Output the [X, Y] coordinate of the center of the cell containing the given text.  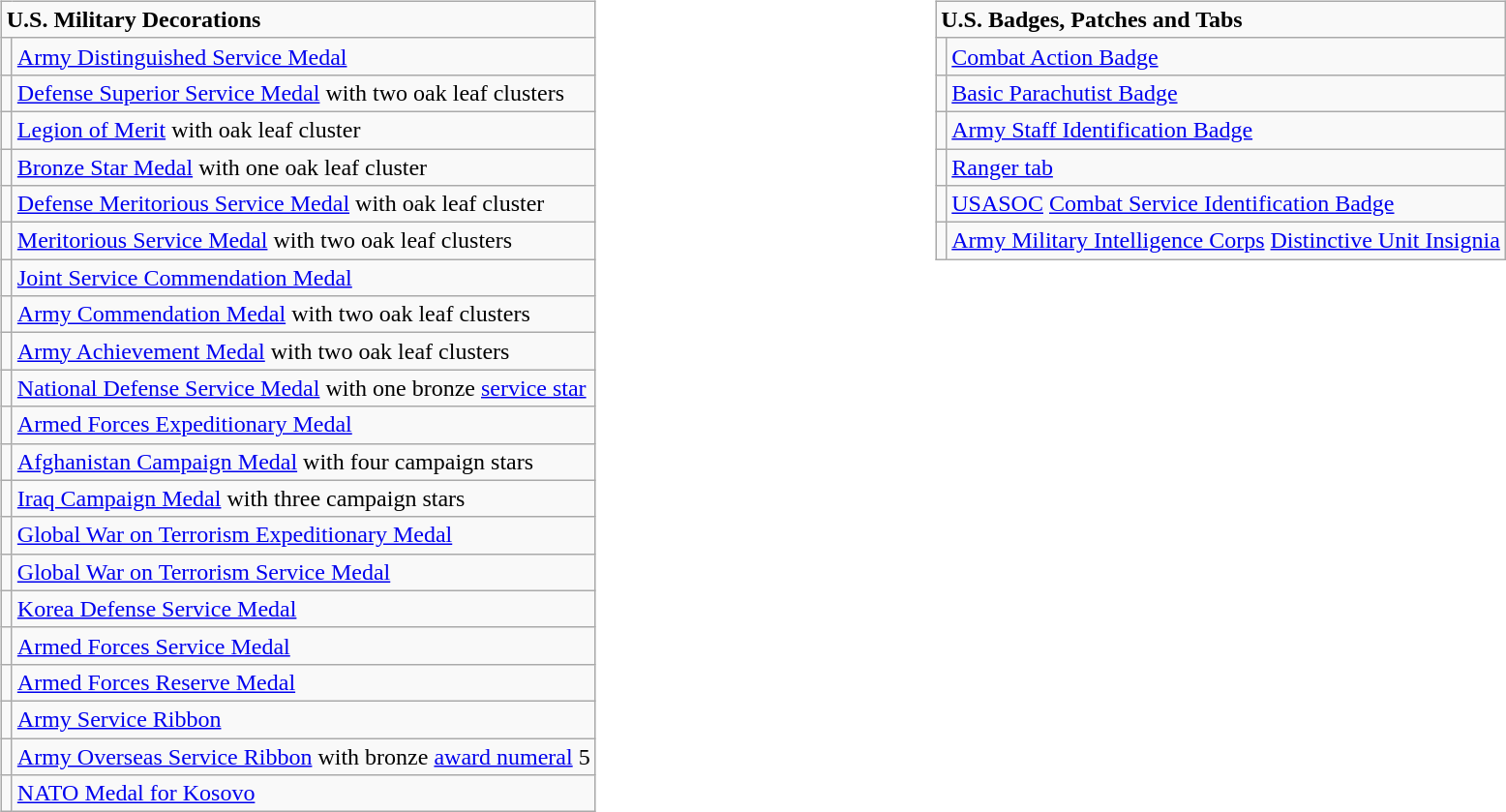
Armed Forces Reserve Medal [304, 682]
Afghanistan Campaign Medal with four campaign stars [304, 462]
Army Commendation Medal with two oak leaf clusters [304, 315]
Global War on Terrorism Expeditionary Medal [304, 535]
Combat Action Badge [1226, 56]
NATO Medal for Kosovo [304, 794]
Ranger tab [1226, 167]
Global War on Terrorism Service Medal [304, 572]
Defense Meritorious Service Medal with oak leaf cluster [304, 204]
Defense Superior Service Medal with two oak leaf clusters [304, 93]
USASOC Combat Service Identification Badge [1226, 204]
Bronze Star Medal with one oak leaf cluster [304, 167]
Army Overseas Service Ribbon with bronze award numeral 5 [304, 756]
Korea Defense Service Medal [304, 609]
Armed Forces Expeditionary Medal [304, 425]
Army Achievement Medal with two oak leaf clusters [304, 351]
Iraq Campaign Medal with three campaign stars [304, 498]
Joint Service Commendation Medal [304, 278]
U.S. Badges, Patches and Tabs [1221, 19]
Basic Parachutist Badge [1226, 93]
Army Service Ribbon [304, 719]
U.S. Military Decorations [298, 19]
Army Distinguished Service Medal [304, 56]
Army Military Intelligence Corps Distinctive Unit Insignia [1226, 241]
National Defense Service Medal with one bronze service star [304, 388]
Meritorious Service Medal with two oak leaf clusters [304, 241]
Army Staff Identification Badge [1226, 130]
Legion of Merit with oak leaf cluster [304, 130]
Armed Forces Service Medal [304, 646]
